Detect which cell encompasses the target text, then output its (X, Y) center coordinate. 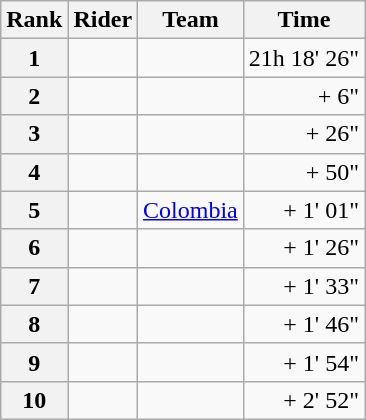
3 (34, 134)
+ 1' 01" (304, 210)
Team (191, 20)
+ 1' 33" (304, 286)
10 (34, 400)
+ 26" (304, 134)
+ 1' 54" (304, 362)
4 (34, 172)
6 (34, 248)
+ 1' 26" (304, 248)
1 (34, 58)
2 (34, 96)
8 (34, 324)
Rank (34, 20)
+ 6" (304, 96)
5 (34, 210)
+ 1' 46" (304, 324)
+ 2' 52" (304, 400)
Time (304, 20)
7 (34, 286)
+ 50" (304, 172)
9 (34, 362)
Rider (103, 20)
Colombia (191, 210)
21h 18' 26" (304, 58)
